For the text-containing cell, return its midpoint in (x, y) coordinate format. 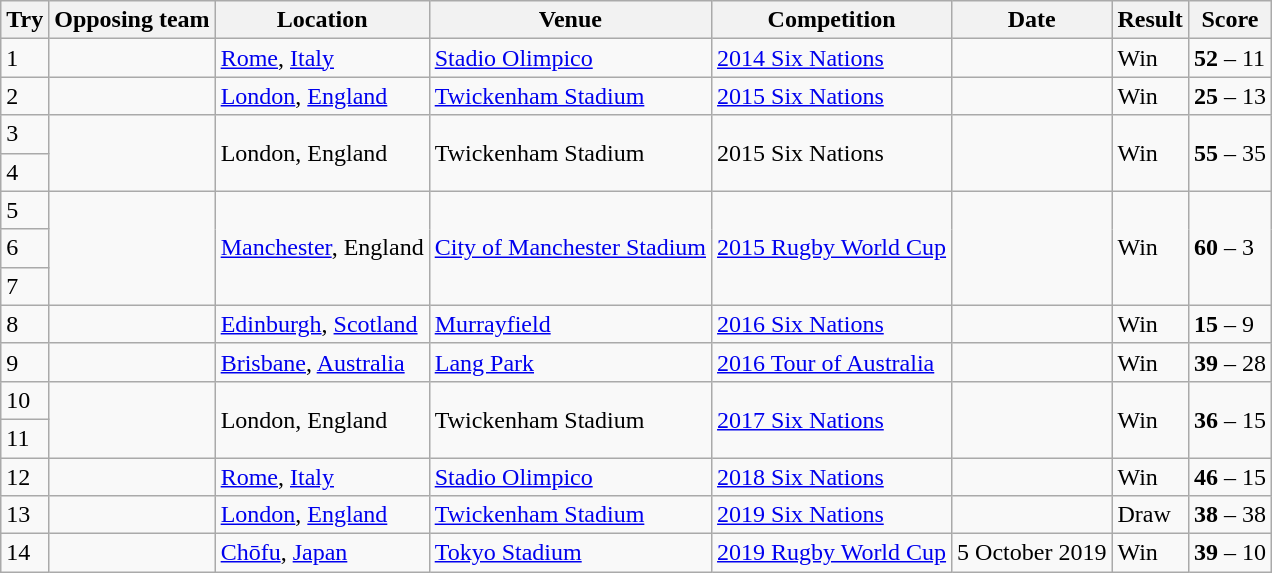
5 October 2019 (1032, 553)
Venue (570, 20)
25 – 13 (1230, 96)
2019 Six Nations (832, 515)
Score (1230, 20)
Murrayfield (570, 324)
Manchester, England (322, 248)
2016 Six Nations (832, 324)
City of Manchester Stadium (570, 248)
Brisbane, Australia (322, 362)
Draw (1150, 515)
Chōfu, Japan (322, 553)
6 (25, 248)
Opposing team (132, 20)
Lang Park (570, 362)
38 – 38 (1230, 515)
7 (25, 286)
14 (25, 553)
Location (322, 20)
2016 Tour of Australia (832, 362)
60 – 3 (1230, 248)
8 (25, 324)
52 – 11 (1230, 58)
1 (25, 58)
15 – 9 (1230, 324)
2018 Six Nations (832, 477)
39 – 10 (1230, 553)
Edinburgh, Scotland (322, 324)
Try (25, 20)
9 (25, 362)
2 (25, 96)
2017 Six Nations (832, 419)
4 (25, 172)
11 (25, 438)
13 (25, 515)
2015 Rugby World Cup (832, 248)
Tokyo Stadium (570, 553)
36 – 15 (1230, 419)
Competition (832, 20)
12 (25, 477)
2014 Six Nations (832, 58)
55 – 35 (1230, 153)
2019 Rugby World Cup (832, 553)
Date (1032, 20)
39 – 28 (1230, 362)
10 (25, 400)
3 (25, 134)
5 (25, 210)
Result (1150, 20)
46 – 15 (1230, 477)
